Scan for the cell matching the given text and deliver its [x, y] coordinate at center. 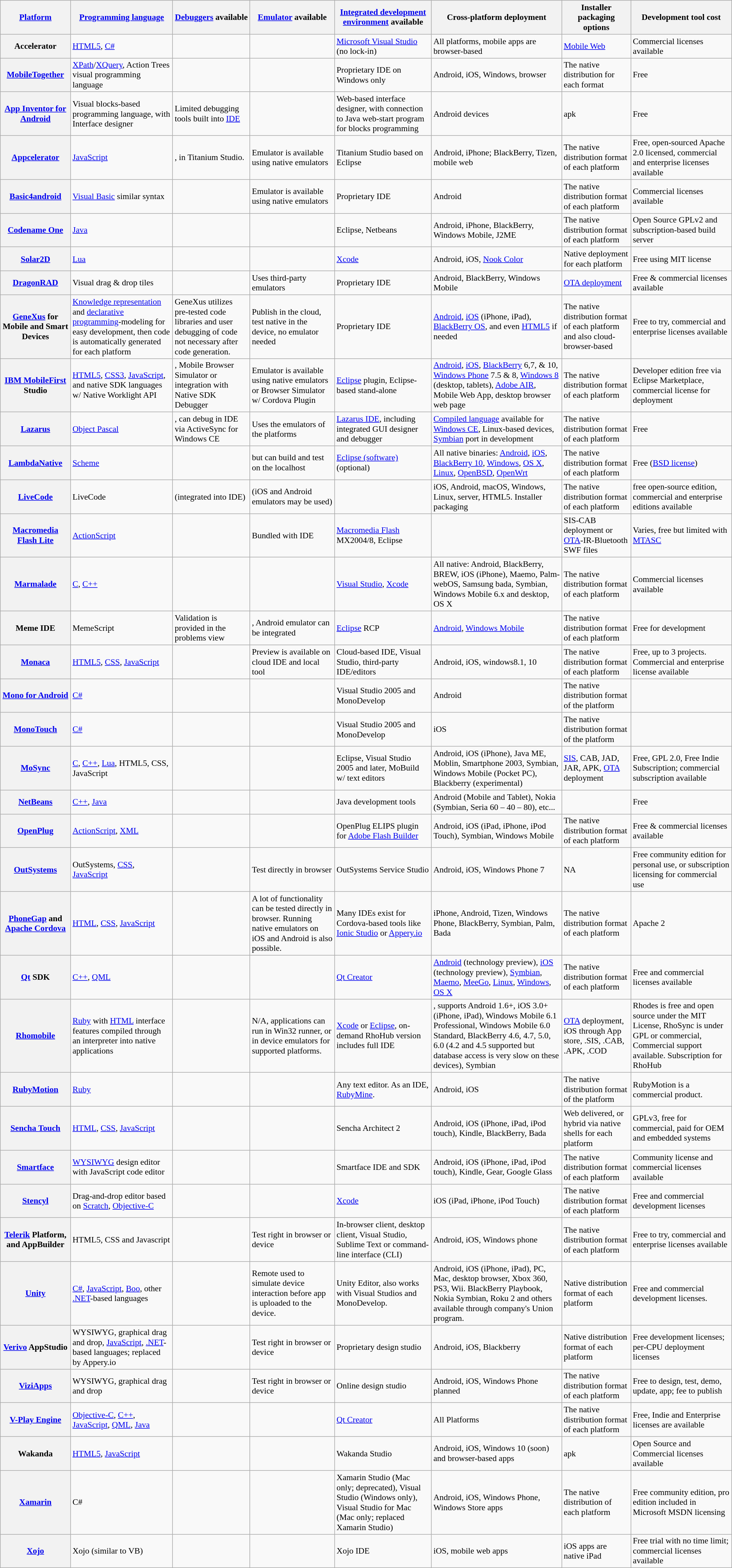
The native distribution for each format [597, 75]
Solar2D [36, 259]
, in Titanium Studio. [211, 158]
Xamarin Studio (Mac only; deprecated), Visual Studio (Windows only), Visual Studio for Mac (Mac only; replaced Xamarin Studio) [383, 1502]
MemeScript [122, 628]
iPhone, Android, Tizen, Windows Phone, BlackBerry, Symbian, Palm, Bada [497, 924]
All platforms, mobile apps are browser-based [497, 46]
V-Play Engine [36, 1420]
Bundled with IDE [292, 536]
C, C++, Lua, HTML5, CSS, JavaScript [122, 768]
Sencha Architect 2 [383, 1128]
Free community edition for personal use, or subscription licensing for commercial use [681, 870]
Mobile Web [597, 46]
Web delivered, or hybrid via native shells for each platform [597, 1128]
Android, iOS (iPhone, iPad), BlackBerry OS, and even HTML5 if needed [497, 326]
Visual Studio, Xcode [383, 584]
Emulator available [292, 17]
Marmalade [36, 584]
Appcelerator [36, 158]
Android, iOS (iPhone, iPad, iPod touch), Kindle, BlackBerry, Bada [497, 1128]
Basic4android [36, 197]
Xamarin [36, 1502]
Integrated development environment available [383, 17]
SIS, CAB, JAD, JAR, APK, OTA deployment [597, 768]
Developer edition free via Eclipse Marketplace, commercial license for deployment [681, 385]
XPath/XQuery, Action Trees visual programming language [122, 75]
Smartface [36, 1167]
Android, iOS, Windows phone [497, 1240]
MonoTouch [36, 730]
Android, iPhone; BlackBerry, Tizen, mobile web [497, 158]
Visual drag & drop tiles [122, 283]
Uses third-party emulators [292, 283]
All Platforms [497, 1420]
Android, iOS (iPad, iPhone, iPod Touch), Symbian, Windows Mobile [497, 831]
Xojo (similar to VB) [122, 1551]
Free using MIT license [681, 259]
Sencha Touch [36, 1128]
Codename One [36, 230]
Programming language [122, 17]
In-browser client, desktop client, Visual Studio, Sublime Text or command-line interface (CLI) [383, 1240]
C++, Java [122, 802]
Proprietary IDE on Windows only [383, 75]
Android devices [497, 114]
Scheme [122, 463]
HTML5, CSS, JavaScript [122, 662]
The native distribution format of each platform and also cloud-browser-based [597, 326]
Qt SDK [36, 977]
(integrated into IDE) [211, 497]
Free to design, test, demo, update, app; fee to publish [681, 1386]
GPLv3, free for commercial, paid for OEM and embedded systems [681, 1128]
Android, iOS, BlackBerry 6,7, & 10, Windows Phone 7.5 & 8, Windows 8 (desktop, tablets), Adobe AIR, Mobile Web App, desktop browser web page [497, 385]
Cross-platform deployment [497, 17]
Free community edition, pro edition included in Microsoft MSDN licensing [681, 1502]
Objective-C, C++, JavaScript, QML, Java [122, 1420]
Titanium Studio based on Eclipse [383, 158]
Debuggers available [211, 17]
App Inventor for Android [36, 114]
C#, JavaScript, Boo, other .NET-based languages [122, 1294]
Stencyl [36, 1201]
All native: Android, BlackBerry, BREW, iOS (iPhone), Maemo, Palm-webOS, Samsung bada, Symbian, Windows Mobile 6.x and desktop, OS X [497, 584]
Free trial with no time limit; commercial licenses available [681, 1551]
Android, iOS (iPhone), Java ME, Moblin, Smartphone 2003, Symbian, Windows Mobile (Pocket PC), Blackberry (experimental) [497, 768]
C, C++ [122, 584]
OutSystems, CSS, JavaScript [122, 870]
Android, Windows Mobile [497, 628]
Lazarus [36, 429]
Free for development [681, 628]
PhoneGap and Apache Cordova [36, 924]
Ruby with HTML interface features compiled through an interpreter into native applications [122, 1036]
Java development tools [383, 802]
OpenPlug [36, 831]
Platform [36, 17]
Android (Mobile and Tablet), Nokia (Symbian, Seria 60 – 40 – 80), etc... [497, 802]
Web-based interface designer, with connection to Java web-start program for blocks programming [383, 114]
Wakanda Studio [383, 1454]
Ruby [122, 1090]
ActionScript, XML [122, 831]
IBM MobileFirst Studio [36, 385]
Unity [36, 1294]
Many IDEs exist for Cordova-based tools like Ionic Studio or Appery.io [383, 924]
Eclipse, Netbeans [383, 230]
HTML5, JavaScript [122, 1454]
GeneXus for Mobile and Smart Devices [36, 326]
OutSystems [36, 870]
C++, QML [122, 977]
Test directly in browser [292, 870]
Free development licenses; per-CPU deployment licenses [681, 1347]
LambdaNative [36, 463]
Eclipse plugin, Eclipse-based stand-alone [383, 385]
SIS-CAB deployment or OTA-IR-Bluetooth SWF files [597, 536]
Android, iOS, windows8.1, 10 [497, 662]
Emulator is available using native emulators or Browser Simulator w/ Cordova Plugin [292, 385]
JavaScript [122, 158]
OTA deployment, iOS through App store, .SIS, .CAB, .APK, .COD [597, 1036]
(iOS and Android emulators may be used) [292, 497]
Smartface IDE and SDK [383, 1167]
Android, iOS (iPhone, iPad, iPod touch), Kindle, Gear, Google Glass [497, 1167]
N/A, applications can run in Win32 runner, or in device emulators for supported platforms. [292, 1036]
Rhomobile [36, 1036]
Macromedia Flash MX2004/8, Eclipse [383, 536]
WYSIWYG, graphical drag and drop, JavaScript, .NET-based languages; replaced by Appery.io [122, 1347]
, Mobile Browser Simulator or integration with Native SDK Debugger [211, 385]
but can build and test on the localhost [292, 463]
Preview is available on cloud IDE and local tool [292, 662]
GeneXus utilizes pre-tested code libraries and user debugging of code not necessary after code generation. [211, 326]
, Android emulator can be integrated [292, 628]
Native deployment for each platform [597, 259]
, can debug in IDE via ActiveSync for Windows CE [211, 429]
Online design studio [383, 1386]
iOS (iPad, iPhone, iPod Touch) [497, 1201]
Android, iOS, Windows 10 (soon) and browser-based apps [497, 1454]
Open Source and Commercial licenses available [681, 1454]
Varies, free but limited with MTASC [681, 536]
Android (technology preview), iOS (technology preview), Symbian, Maemo, MeeGo, Linux, Windows, OS X [497, 977]
HTML5, CSS and Javascript [122, 1240]
The native distribution of each platform [597, 1502]
Drag-and-drop editor based on Scratch, Objective-C [122, 1201]
Android, iOS, Windows Phone, Windows Store apps [497, 1502]
Free and commercial development licenses [681, 1201]
ActionScript [122, 536]
Mono for Android [36, 696]
WYSIWYG design editor with JavaScript code editor [122, 1167]
Android, BlackBerry, Windows Mobile [497, 283]
Cloud-based IDE, Visual Studio, third-party IDE/editors [383, 662]
NetBeans [36, 802]
Community license and commercial licenses available [681, 1167]
Android, iOS, Blackberry [497, 1347]
Xojo [36, 1551]
Meme IDE [36, 628]
Telerik Platform, and AppBuilder [36, 1240]
OTA deployment [597, 283]
iOS [497, 730]
MoSync [36, 768]
Uses the emulators of the platforms [292, 429]
Android, iPhone, BlackBerry, Windows Mobile, J2ME [497, 230]
NA [597, 870]
Lazarus IDE, including integrated GUI designer and debugger [383, 429]
Rhodes is free and open source under the MIT License, RhoSync is under GPL or commercial, Commercial support available. Subscription for RhoHub [681, 1036]
Visual blocks-based programming language, with Interface designer [122, 114]
iOS apps are native iPad [597, 1551]
RubyMotion [36, 1090]
OutSystems Service Studio [383, 870]
iOS, Android, macOS, Windows, Linux, server, HTML5. Installer packaging [497, 497]
free open-source edition, commercial and enterprise editions available [681, 497]
Android, iOS, Windows, browser [497, 75]
Verivo AppStudio [36, 1347]
Any text editor. As an IDE, RubyMine. [383, 1090]
Visual Basic similar syntax [122, 197]
Development tool cost [681, 17]
Apache 2 [681, 924]
Monaca [36, 662]
Lua [122, 259]
Accelerator [36, 46]
All native binaries: Android, iOS, BlackBerry 10, Windows, OS X, Linux, OpenBSD, OpenWrt [497, 463]
Free, up to 3 projects. Commercial and enterprise license available [681, 662]
Wakanda [36, 1454]
A lot of functionality can be tested directly in browser. Running native emulators on iOS and Android is also possible. [292, 924]
Unity Editor, also works with Visual Studios and MonoDevelop. [383, 1294]
Macromedia Flash Lite [36, 536]
Free and commercial development licenses. [681, 1294]
DragonRAD [36, 283]
Java [122, 230]
Free and commercial licenses available [681, 977]
Remote used to simulate device interaction before app is uploaded to the device. [292, 1294]
Object Pascal [122, 429]
Limited debugging tools built into IDE [211, 114]
Compiled language available for Windows CE, Linux-based devices, Symbian port in development [497, 429]
Eclipse (software) (optional) [383, 463]
Android, iOS, Windows Phone 7 [497, 870]
HTML5, CSS3, JavaScript, and native SDK languages w/ Native Worklight API [122, 385]
WYSIWYG, graphical drag and drop [122, 1386]
Validation is provided in the problems view [211, 628]
Xojo IDE [383, 1551]
Proprietary design studio [383, 1347]
OpenPlug ELIPS plugin for Adobe Flash Builder [383, 831]
Installer packaging options [597, 17]
Eclipse, Visual Studio 2005 and later, MoBuild w/ text editors [383, 768]
iOS, mobile web apps [497, 1551]
RubyMotion is a commercial product. [681, 1090]
Eclipse RCP [383, 628]
Knowledge representation and declarative programming-modeling for easy development, then code is automatically generated for each platform [122, 326]
HTML5, C# [122, 46]
Publish in the cloud, test native in the device, no emulator needed [292, 326]
Free (BSD license) [681, 463]
Free, GPL 2.0, Free Indie Subscription; commercial subscription available [681, 768]
Xcode or Eclipse, on-demand RhoHub version includes full IDE [383, 1036]
Android, iOS, Windows Phone planned [497, 1386]
Android, iOS, Nook Color [497, 259]
Microsoft Visual Studio(no lock-in) [383, 46]
Android, iOS [497, 1090]
Open Source GPLv2 and subscription-based build server [681, 230]
Free, open-sourced Apache 2.0 licensed, commercial and enterprise licenses available [681, 158]
MobileTogether [36, 75]
ViziApps [36, 1386]
Free, Indie and Enterprise licenses are available [681, 1420]
